Determine the [X, Y] coordinate at the center of the cell enclosing the given text.  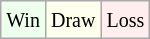
Loss [126, 20]
Draw [72, 20]
Win [24, 20]
